Identify which cell holds the provided text, then report its [x, y] central coordinate. 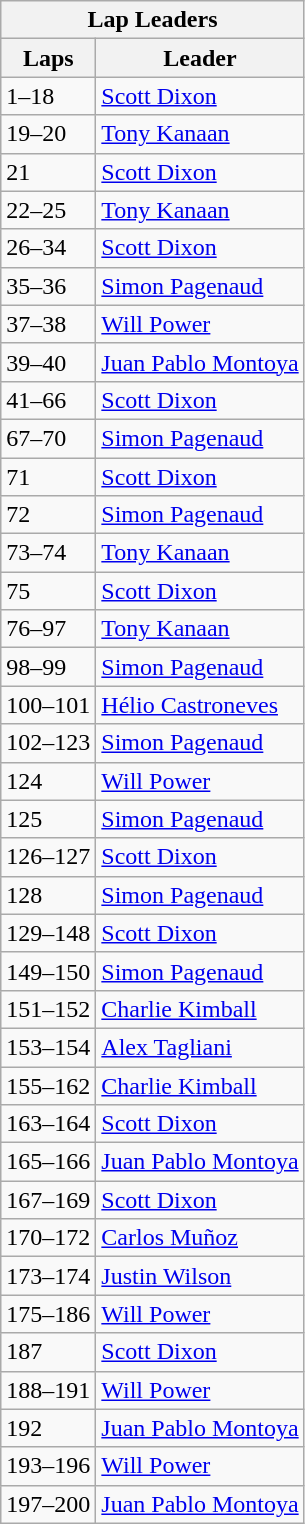
Hélio Castroneves [200, 705]
193–196 [48, 1466]
167–169 [48, 1200]
125 [48, 819]
39–40 [48, 362]
35–36 [48, 286]
188–191 [48, 1390]
124 [48, 781]
37–38 [48, 324]
22–25 [48, 210]
Alex Tagliani [200, 1047]
98–99 [48, 667]
165–166 [48, 1162]
19–20 [48, 134]
173–174 [48, 1276]
197–200 [48, 1504]
175–186 [48, 1314]
41–66 [48, 400]
26–34 [48, 248]
Leader [200, 58]
192 [48, 1428]
67–70 [48, 438]
129–148 [48, 933]
102–123 [48, 743]
71 [48, 477]
128 [48, 895]
Justin Wilson [200, 1276]
187 [48, 1352]
1–18 [48, 96]
76–97 [48, 629]
75 [48, 591]
21 [48, 172]
149–150 [48, 971]
73–74 [48, 553]
100–101 [48, 705]
Carlos Muñoz [200, 1238]
126–127 [48, 857]
163–164 [48, 1124]
155–162 [48, 1085]
72 [48, 515]
Lap Leaders [152, 20]
Laps [48, 58]
170–172 [48, 1238]
153–154 [48, 1047]
151–152 [48, 1009]
